Capture the cell that displays the provided text and extract its [x, y] central coordinate. 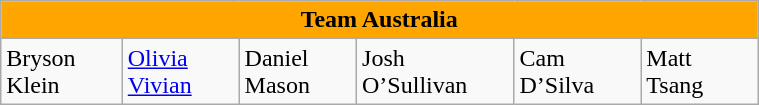
Olivia Vivian [180, 72]
Cam D’Silva [578, 72]
Daniel Mason [298, 72]
Bryson Klein [62, 72]
Team Australia [380, 20]
Matt Tsang [700, 72]
Josh O’Sullivan [436, 72]
